Determine the [x, y] coordinate at the center of the cell enclosing the given text.  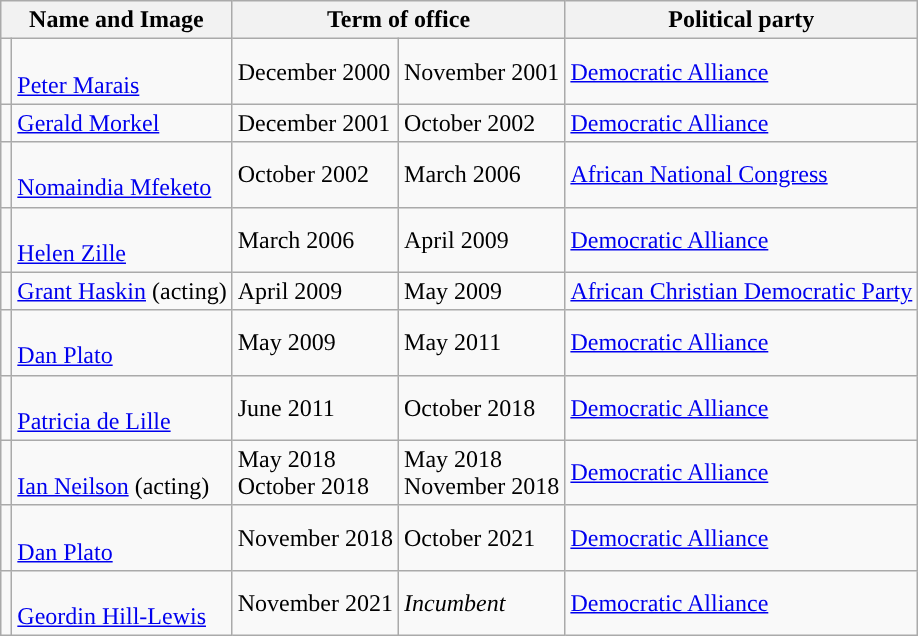
Political party [742, 20]
December 2000 [315, 72]
Nomaindia Mfeketo [122, 174]
May 2011 [482, 342]
November 2001 [482, 72]
October 2021 [482, 538]
May 2018November 2018 [482, 472]
African Christian Democratic Party [742, 291]
November 2021 [315, 602]
Incumbent [482, 602]
Grant Haskin (acting) [122, 291]
June 2011 [315, 408]
Geordin Hill-Lewis [122, 602]
Term of office [398, 20]
May 2018 October 2018 [315, 472]
Patricia de Lille [122, 408]
Peter Marais [122, 72]
Name and Image [116, 20]
October 2018 [482, 408]
Helen Zille [122, 240]
November 2018 [315, 538]
Ian Neilson (acting) [122, 472]
African National Congress [742, 174]
December 2001 [315, 123]
Gerald Morkel [122, 123]
